Pinpoint the cell where the given text exists, returning its [x, y] midpoint coordinate. 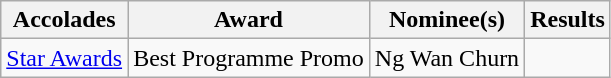
Ng Wan Churn [446, 58]
Results [568, 20]
Star Awards [64, 58]
Nominee(s) [446, 20]
Best Programme Promo [249, 58]
Award [249, 20]
Accolades [64, 20]
